Capture the cell that displays the provided text and extract its [X, Y] central coordinate. 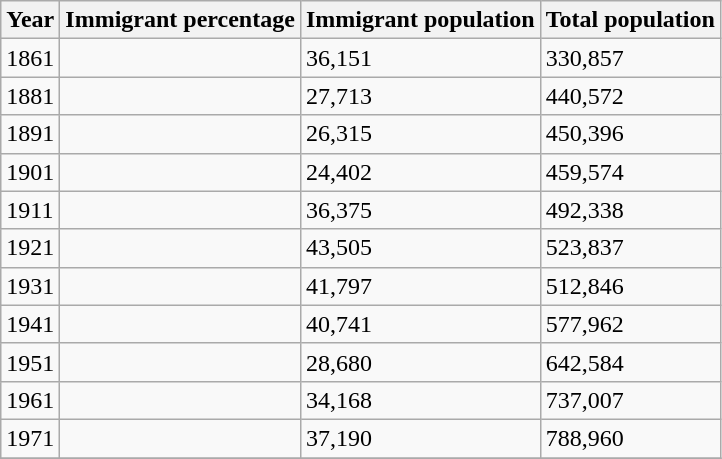
34,168 [420, 400]
1881 [30, 96]
1951 [30, 362]
1971 [30, 438]
1941 [30, 324]
1921 [30, 248]
440,572 [630, 96]
41,797 [420, 286]
24,402 [420, 172]
27,713 [420, 96]
523,837 [630, 248]
1861 [30, 58]
577,962 [630, 324]
1901 [30, 172]
Immigrant percentage [180, 20]
43,505 [420, 248]
40,741 [420, 324]
36,375 [420, 210]
1891 [30, 134]
330,857 [630, 58]
36,151 [420, 58]
26,315 [420, 134]
642,584 [630, 362]
28,680 [420, 362]
37,190 [420, 438]
Total population [630, 20]
1911 [30, 210]
1961 [30, 400]
737,007 [630, 400]
459,574 [630, 172]
788,960 [630, 438]
Year [30, 20]
492,338 [630, 210]
512,846 [630, 286]
1931 [30, 286]
450,396 [630, 134]
Immigrant population [420, 20]
